Output the [X, Y] coordinate of the center of the cell containing the given text.  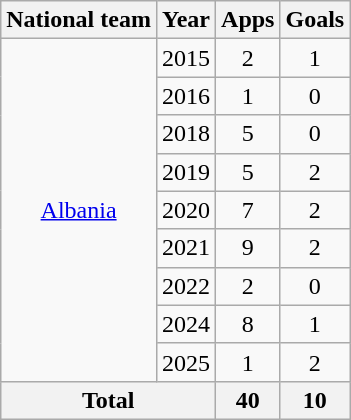
Albania [79, 210]
2015 [186, 58]
8 [248, 324]
2022 [186, 286]
2025 [186, 362]
7 [248, 210]
2018 [186, 134]
2020 [186, 210]
Apps [248, 20]
National team [79, 20]
2019 [186, 172]
Total [108, 400]
Goals [315, 20]
2016 [186, 96]
10 [315, 400]
9 [248, 248]
40 [248, 400]
2024 [186, 324]
2021 [186, 248]
Year [186, 20]
